Pinpoint the cell where the given text exists, returning its (x, y) midpoint coordinate. 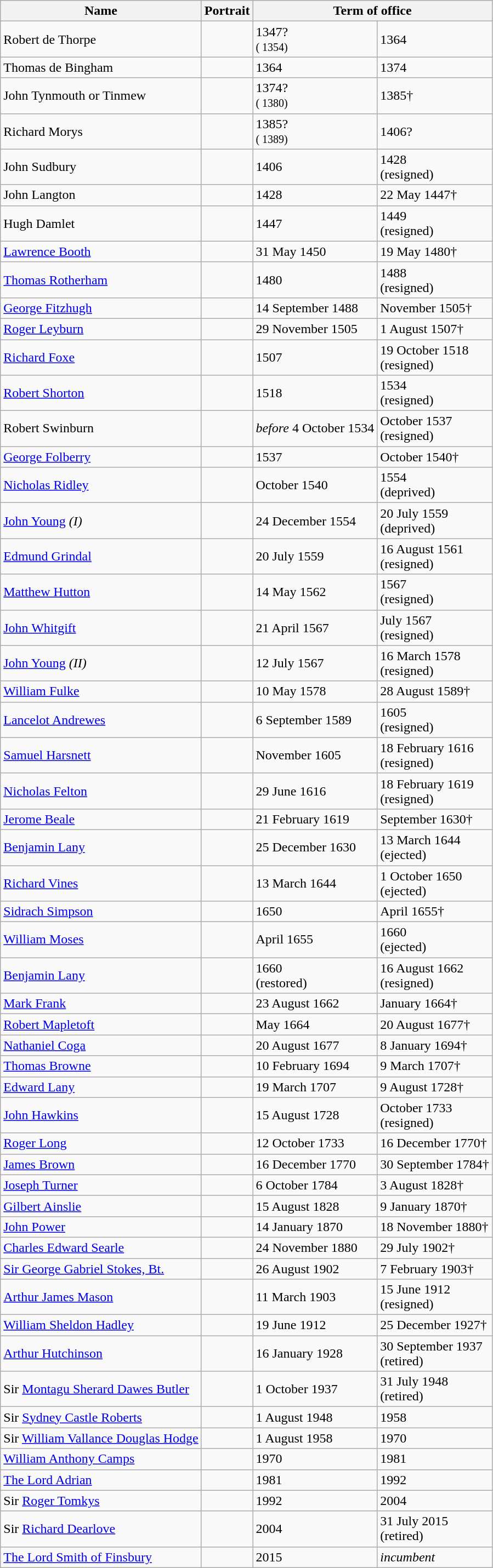
1406 (315, 167)
29 June 1616 (315, 791)
19 October 1518 (resigned) (435, 357)
October 1540† (435, 457)
1650 (315, 912)
Gilbert Ainslie (101, 1206)
21 February 1619 (315, 819)
1374 (435, 67)
Hugh Damlet (101, 224)
11 March 1903 (315, 1297)
April 1655 (315, 940)
1347? ( 1354) (315, 39)
Nathaniel Coga (101, 1045)
20 July 1559 (deprived) (435, 520)
7 February 1903† (435, 1268)
12 July 1567 (315, 663)
30 September 1937 (retired) (435, 1353)
Name (101, 11)
July 1567 (resigned) (435, 628)
25 December 1927† (435, 1325)
1 August 1507† (435, 329)
October 1733 (resigned) (435, 1115)
The Lord Smith of Finsbury (101, 1557)
1488 (resigned) (435, 279)
William Sheldon Hadley (101, 1325)
Roger Leyburn (101, 329)
15 August 1728 (315, 1115)
20 July 1559 (315, 557)
John Young (II) (101, 663)
1428 (resigned) (435, 167)
Sir Sydney Castle Roberts (101, 1417)
Robert de Thorpe (101, 39)
13 March 1644 (ejected) (435, 847)
13 March 1644 (315, 883)
1 October 1650 (ejected) (435, 883)
1480 (315, 279)
William Fulke (101, 691)
14 September 1488 (315, 308)
Robert Mapletoft (101, 1025)
Arthur James Mason (101, 1297)
1449 (resigned) (435, 224)
1 August 1958 (315, 1438)
Mark Frank (101, 1004)
incumbent (435, 1557)
18 February 1616 (resigned) (435, 755)
19 June 1912 (315, 1325)
24 December 1554 (315, 520)
1385† (435, 95)
Thomas de Bingham (101, 67)
William Anthony Camps (101, 1459)
1537 (315, 457)
1534 (resigned) (435, 393)
Sir Roger Tomkys (101, 1501)
12 October 1733 (315, 1143)
14 May 1562 (315, 592)
Samuel Harsnett (101, 755)
Nicholas Felton (101, 791)
20 August 1677 (315, 1045)
Lawrence Booth (101, 251)
Lancelot Andrewes (101, 720)
1447 (315, 224)
15 June 1912 (resigned) (435, 1297)
16 December 1770 (315, 1164)
10 May 1578 (315, 691)
The Lord Adrian (101, 1480)
Edward Lany (101, 1087)
William Moses (101, 940)
1660 (restored) (315, 975)
9 January 1870† (435, 1206)
16 August 1662 (resigned) (435, 975)
Sir William Vallance Douglas Hodge (101, 1438)
Jerome Beale (101, 819)
1958 (435, 1417)
Arthur Hutchinson (101, 1353)
James Brown (101, 1164)
Robert Shorton (101, 393)
Richard Foxe (101, 357)
John Tynmouth or Tinmew (101, 95)
15 August 1828 (315, 1206)
John Power (101, 1227)
Sidrach Simpson (101, 912)
16 January 1928 (315, 1353)
1385? ( 1389) (315, 131)
30 September 1784† (435, 1164)
John Hawkins (101, 1115)
1660 (ejected) (435, 940)
9 August 1728† (435, 1087)
Joseph Turner (101, 1185)
18 November 1880† (435, 1227)
3 August 1828† (435, 1185)
Robert Swinburn (101, 428)
10 February 1694 (315, 1066)
1406? (435, 131)
Term of office (372, 11)
16 August 1561 (resigned) (435, 557)
Thomas Browne (101, 1066)
21 April 1567 (315, 628)
6 September 1589 (315, 720)
16 March 1578 (resigned) (435, 663)
2015 (315, 1557)
January 1664† (435, 1004)
29 November 1505 (315, 329)
16 December 1770† (435, 1143)
Thomas Rotherham (101, 279)
28 August 1589† (435, 691)
October 1540 (315, 485)
1518 (315, 393)
26 August 1902 (315, 1268)
Roger Long (101, 1143)
9 March 1707† (435, 1066)
Edmund Grindal (101, 557)
1567 (resigned) (435, 592)
September 1630† (435, 819)
John Whitgift (101, 628)
19 May 1480† (435, 251)
Sir Richard Dearlove (101, 1529)
Charles Edward Searle (101, 1247)
18 February 1619 (resigned) (435, 791)
John Sudbury (101, 167)
31 July 1948 (retired) (435, 1389)
Richard Vines (101, 883)
November 1605 (315, 755)
24 November 1880 (315, 1247)
1 October 1937 (315, 1389)
31 May 1450 (315, 251)
22 May 1447† (435, 195)
14 January 1870 (315, 1227)
1507 (315, 357)
20 August 1677† (435, 1025)
November 1505† (435, 308)
John Young (I) (101, 520)
May 1664 (315, 1025)
8 January 1694† (435, 1045)
Richard Morys (101, 131)
1605 (resigned) (435, 720)
19 March 1707 (315, 1087)
George Folberry (101, 457)
Sir Montagu Sherard Dawes Butler (101, 1389)
1554 (deprived) (435, 485)
Portrait (227, 11)
Matthew Hutton (101, 592)
23 August 1662 (315, 1004)
1428 (315, 195)
29 July 1902† (435, 1247)
1 August 1948 (315, 1417)
Sir George Gabriel Stokes, Bt. (101, 1268)
31 July 2015 (retired) (435, 1529)
April 1655† (435, 912)
Nicholas Ridley (101, 485)
25 December 1630 (315, 847)
October 1537 (resigned) (435, 428)
1374? ( 1380) (315, 95)
6 October 1784 (315, 1185)
before 4 October 1534 (315, 428)
John Langton (101, 195)
George Fitzhugh (101, 308)
